Locate the cell with the specified text and output its [x, y] center coordinate. 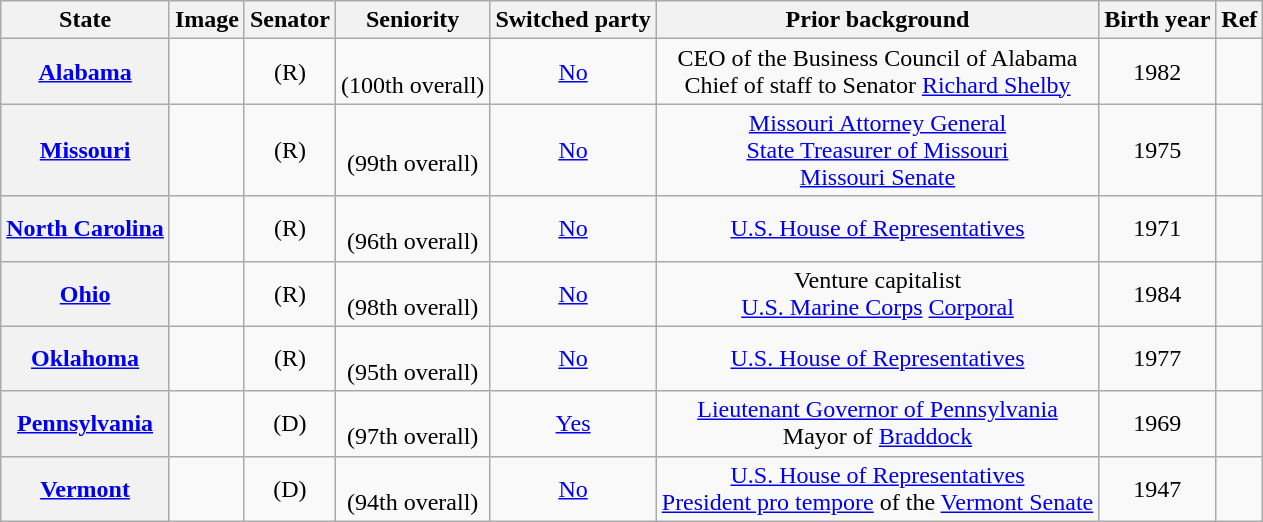
(95th overall) [412, 358]
(97th overall) [412, 424]
Senator [290, 20]
(99th overall) [412, 150]
1982 [1158, 72]
(96th overall) [412, 228]
1971 [1158, 228]
Switched party [573, 20]
Image [206, 20]
Venture capitalistU.S. Marine Corps Corporal [878, 294]
1969 [1158, 424]
U.S. House of RepresentativesPresident pro tempore of the Vermont Senate [878, 488]
Seniority [412, 20]
North Carolina [86, 228]
1977 [1158, 358]
Birth year [1158, 20]
Prior background [878, 20]
Vermont [86, 488]
Pennsylvania [86, 424]
(94th overall) [412, 488]
(98th overall) [412, 294]
1947 [1158, 488]
Ref [1240, 20]
CEO of the Business Council of AlabamaChief of staff to Senator Richard Shelby [878, 72]
Oklahoma [86, 358]
Ohio [86, 294]
Alabama [86, 72]
Missouri Attorney GeneralState Treasurer of MissouriMissouri Senate [878, 150]
1975 [1158, 150]
(100th overall) [412, 72]
Lieutenant Governor of PennsylvaniaMayor of Braddock [878, 424]
1984 [1158, 294]
Yes [573, 424]
Missouri [86, 150]
State [86, 20]
